Locate the cell with the specified text and output its (X, Y) center coordinate. 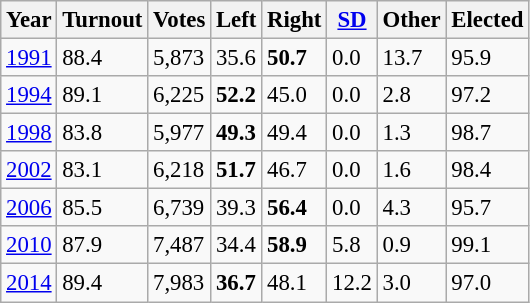
1998 (29, 133)
6,739 (180, 208)
51.7 (236, 170)
2006 (29, 208)
2002 (29, 170)
13.7 (412, 58)
1.3 (412, 133)
98.7 (488, 133)
85.5 (102, 208)
6,218 (180, 170)
35.6 (236, 58)
36.7 (236, 283)
97.0 (488, 283)
3.0 (412, 283)
Year (29, 20)
56.4 (294, 208)
1994 (29, 95)
97.2 (488, 95)
5,977 (180, 133)
50.7 (294, 58)
2.8 (412, 95)
Other (412, 20)
Elected (488, 20)
95.7 (488, 208)
1.6 (412, 170)
83.1 (102, 170)
SD (352, 20)
45.0 (294, 95)
12.2 (352, 283)
Turnout (102, 20)
87.9 (102, 245)
1991 (29, 58)
5,873 (180, 58)
88.4 (102, 58)
4.3 (412, 208)
58.9 (294, 245)
Right (294, 20)
49.3 (236, 133)
5.8 (352, 245)
89.1 (102, 95)
7,487 (180, 245)
89.4 (102, 283)
95.9 (488, 58)
52.2 (236, 95)
83.8 (102, 133)
2014 (29, 283)
48.1 (294, 283)
7,983 (180, 283)
6,225 (180, 95)
Votes (180, 20)
46.7 (294, 170)
0.9 (412, 245)
Left (236, 20)
39.3 (236, 208)
98.4 (488, 170)
2010 (29, 245)
34.4 (236, 245)
99.1 (488, 245)
49.4 (294, 133)
